Return (X, Y) of the center of cell containing provided text 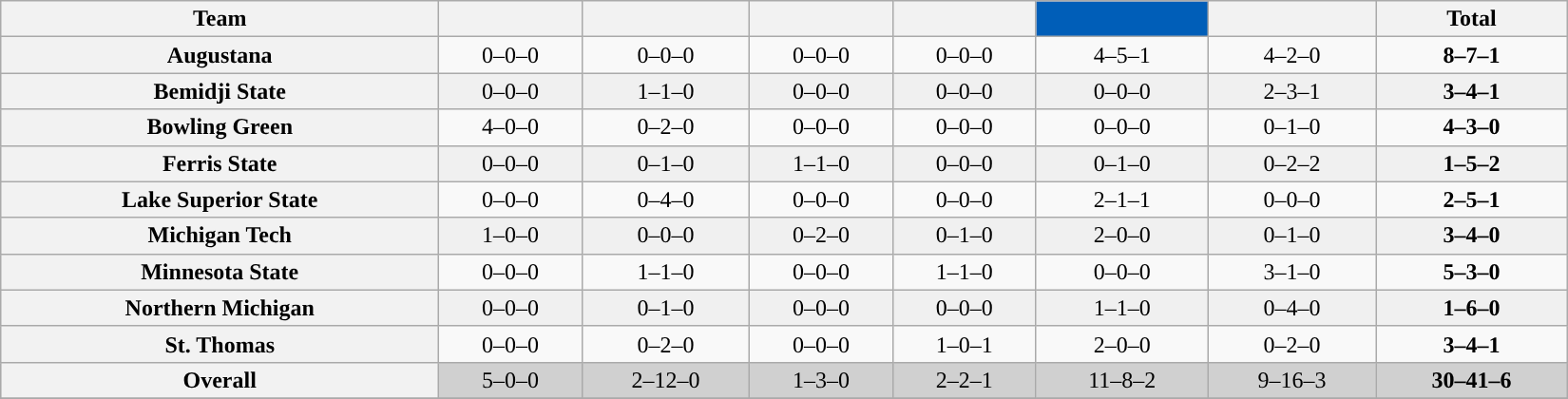
11–8–2 (1121, 380)
Minnesota State (220, 272)
Ferris State (220, 163)
9–16–3 (1291, 380)
2–1–1 (1121, 199)
0–2–2 (1291, 163)
St. Thomas (220, 344)
1–0–0 (511, 236)
3–4–0 (1472, 236)
2–3–1 (1291, 91)
5–3–0 (1472, 272)
1–3–0 (821, 380)
Total (1472, 19)
4–0–0 (511, 127)
Bemidji State (220, 91)
Overall (220, 380)
Augustana (220, 55)
8–7–1 (1472, 55)
3–1–0 (1291, 272)
1–5–2 (1472, 163)
4–3–0 (1472, 127)
Michigan Tech (220, 236)
5–0–0 (511, 380)
1–0–1 (964, 344)
2–2–1 (964, 380)
2–12–0 (665, 380)
1–6–0 (1472, 308)
Lake Superior State (220, 199)
4–2–0 (1291, 55)
Northern Michigan (220, 308)
4–5–1 (1121, 55)
30–41–6 (1472, 380)
Bowling Green (220, 127)
2–5–1 (1472, 199)
Team (220, 19)
